Pinpoint the cell where the given text exists, returning its [X, Y] midpoint coordinate. 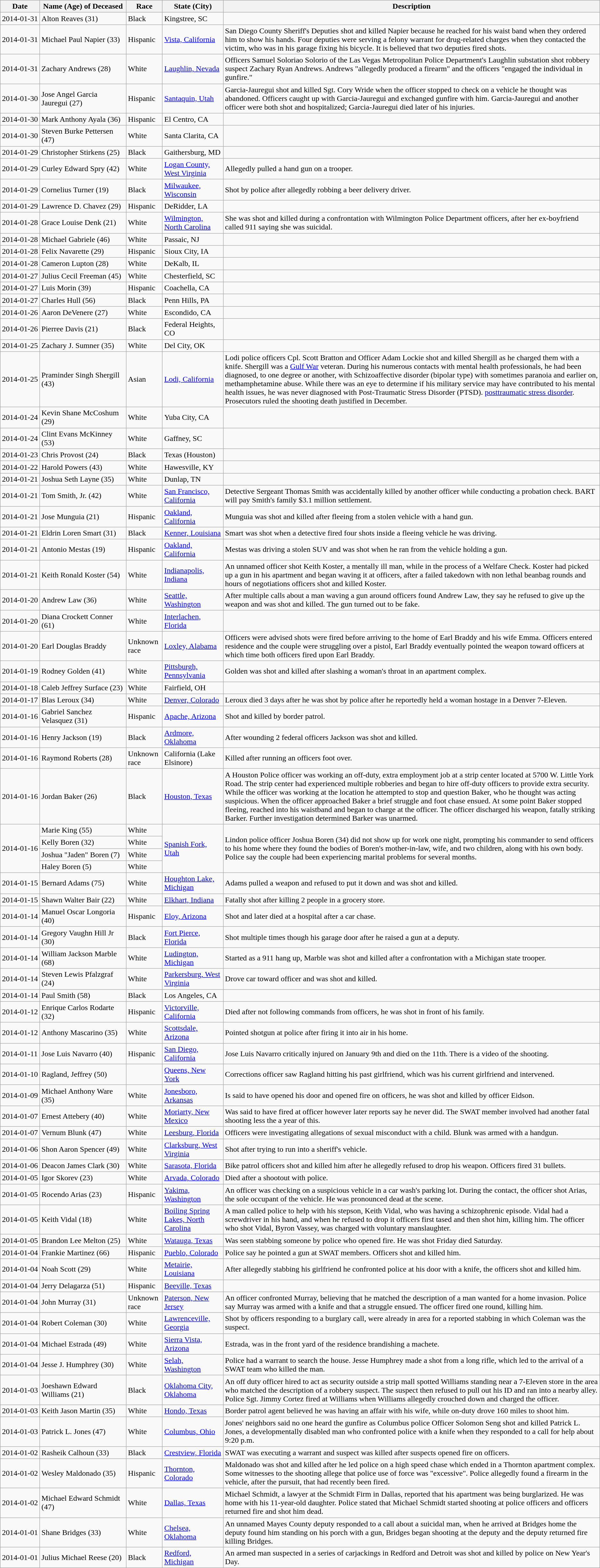
Blas Leroux (34) [83, 700]
Is said to have opened his door and opened fire on officers, he was shot and killed by officer Eidson. [412, 1095]
Wilmington, North Carolina [193, 222]
Kelly Boren (32) [83, 842]
El Centro, CA [193, 119]
Caleb Jeffrey Surface (23) [83, 688]
Penn Hills, PA [193, 300]
Rodney Golden (41) [83, 671]
Mark Anthony Ayala (36) [83, 119]
Paul Smith (58) [83, 995]
Federal Heights, CO [193, 329]
Gaithersburg, MD [193, 152]
Frankie Martinez (66) [83, 1253]
2014-01-23 [20, 455]
Thornton, Colorado [193, 1473]
Watauga, Texas [193, 1240]
She was shot and killed during a confrontation with Wilmington Police Department officers, after her ex-boyfriend called 911 saying she was suicidal. [412, 222]
Fort Pierce, Florida [193, 937]
Jerry Delagarza (51) [83, 1286]
2014-01-17 [20, 700]
Chris Provost (24) [83, 455]
Gaffney, SC [193, 438]
Indianapolis, Indiana [193, 575]
Bike patrol officers shot and killed him after he allegedly refused to drop his weapon. Officers fired 31 bullets. [412, 1166]
Julius Michael Reese (20) [83, 1557]
Corrections officer saw Ragland hitting his past girlfriend, which was his current girlfriend and intervened. [412, 1074]
Michael Estrada (49) [83, 1344]
Shawn Walter Bair (22) [83, 900]
Spanish Fork, Utah [193, 848]
Apache, Arizona [193, 717]
Coachella, CA [193, 288]
Henry Jackson (19) [83, 737]
Del City, OK [193, 345]
Curley Edward Spry (42) [83, 169]
Boiling Spring Lakes, North Carolina [193, 1220]
Aaron DeVenere (27) [83, 312]
Texas (Houston) [193, 455]
Bernard Adams (75) [83, 883]
Yakima, Washington [193, 1195]
Adams pulled a weapon and refused to put it down and was shot and killed. [412, 883]
Pueblo, Colorado [193, 1253]
Zachary J. Sumner (35) [83, 345]
Michael Edward Schmidt (47) [83, 1503]
Alton Reaves (31) [83, 19]
Leroux died 3 days after he was shot by police after he reportedly held a woman hostage in a Denver 7-Eleven. [412, 700]
Leesburg, Florida [193, 1132]
Scottsdale, Arizona [193, 1033]
Noah Scott (29) [83, 1269]
Andrew Law (36) [83, 600]
Drove car toward officer and was shot and killed. [412, 979]
Keith Ronald Koster (54) [83, 575]
Chelsea, Oklahoma [193, 1532]
Michael Paul Napier (33) [83, 39]
Dunlap, TN [193, 479]
Diana Crockett Conner (61) [83, 621]
2014-01-11 [20, 1054]
Tom Smith, Jr. (42) [83, 495]
Escondido, CA [193, 312]
An armed man suspected in a series of carjackings in Redford and Detroit was shot and killed by police on New Year's Day. [412, 1557]
Sioux City, IA [193, 252]
Grace Louise Denk (21) [83, 222]
Queens, New York [193, 1074]
Charles Hull (56) [83, 300]
Hondo, Texas [193, 1411]
Jose Munguia (21) [83, 517]
Cameron Lupton (28) [83, 264]
Marie King (55) [83, 830]
Interlachen, Florida [193, 621]
Haley Boren (5) [83, 867]
Paterson, New Jersey [193, 1302]
Kingstree, SC [193, 19]
Dallas, Texas [193, 1503]
Shot by officers responding to a burglary call, were already in area for a reported stabbing in which Coleman was the suspect. [412, 1323]
Lodi, California [193, 379]
Cornelius Turner (19) [83, 190]
Kenner, Louisiana [193, 533]
Golden was shot and killed after slashing a woman's throat in an apartment complex. [412, 671]
California (Lake Elsinore) [193, 758]
2014-01-10 [20, 1074]
Steven Burke Pettersen (47) [83, 136]
Asian [144, 379]
Joshua "Jaden" Boren (7) [83, 855]
SWAT was executing a warrant and suspect was killed after suspects opened fire on officers. [412, 1453]
Eldrin Loren Smart (31) [83, 533]
Chesterfield, SC [193, 276]
Joshua Seth Layne (35) [83, 479]
Ernest Attebery (40) [83, 1116]
Gregory Vaughn Hill Jr (30) [83, 937]
Sierra Vista, Arizona [193, 1344]
Metairie, Louisiana [193, 1269]
Passaic, NJ [193, 239]
2014-01-09 [20, 1095]
Started as a 911 hang up, Marble was shot and killed after a confrontation with a Michigan state trooper. [412, 958]
Brandon Lee Melton (25) [83, 1240]
Shon Aaron Spencer (49) [83, 1149]
Beeville, Texas [193, 1286]
Pierree Davis (21) [83, 329]
Praminder Singh Shergill (43) [83, 379]
Smart was shot when a detective fired four shots inside a fleeing vehicle he was driving. [412, 533]
2014-01-22 [20, 467]
Shot and later died at a hospital after a car chase. [412, 917]
Yuba City, CA [193, 417]
Ragland, Jeffrey (50) [83, 1074]
Seattle, Washington [193, 600]
Crestview, Florida [193, 1453]
Description [412, 6]
Oklahoma City, Oklahoma [193, 1390]
Manuel Oscar Longoria (40) [83, 917]
Patrick L. Jones (47) [83, 1431]
Logan County, West Virginia [193, 169]
Laughlin, Nevada [193, 69]
Ardmore, Oklahoma [193, 737]
DeRidder, LA [193, 206]
Hawesville, KY [193, 467]
Vernum Blunk (47) [83, 1132]
Mestas was driving a stolen SUV and was shot when he ran from the vehicle holding a gun. [412, 550]
Elkhart, Indiana [193, 900]
San Diego, California [193, 1054]
Christopher Stirkens (25) [83, 152]
Rocendo Arias (23) [83, 1195]
Jonesboro, Arkansas [193, 1095]
Name (Age) of Deceased [83, 6]
After allegedly stabbing his girlfriend he confronted police at his door with a knife, the officers shot and killed him. [412, 1269]
Pittsburgh, Pennsylvania [193, 671]
Julius Cecil Freeman (45) [83, 276]
Kevin Shane McCoshum (29) [83, 417]
Lawrence D. Chavez (29) [83, 206]
Los Angeles, CA [193, 995]
Fairfield, OH [193, 688]
Fatally shot after killing 2 people in a grocery store. [412, 900]
Felix Navarette (29) [83, 252]
2014-01-18 [20, 688]
Estrada, was in the front yard of the residence brandishing a machete. [412, 1344]
Deacon James Clark (30) [83, 1166]
Shane Bridges (33) [83, 1532]
Milwaukee, Wisconsin [193, 190]
Igor Skorev (23) [83, 1178]
Earl Douglas Braddy [83, 646]
Victorville, California [193, 1012]
Was seen stabbing someone by police who opened fire. He was shot Friday died Saturday. [412, 1240]
Robert Coleman (30) [83, 1323]
Houghton Lake, Michigan [193, 883]
Rasheik Calhoun (33) [83, 1453]
Jose Angel Garcia Jauregui (27) [83, 98]
Jose Luis Navarro critically injured on January 9th and died on the 11th. There is a video of the shooting. [412, 1054]
Police say he pointed a gun at SWAT members. Officers shot and killed him. [412, 1253]
Shot after trying to run into a sheriff's vehicle. [412, 1149]
Anthony Mascarino (35) [83, 1033]
Race [144, 6]
Santaquin, Utah [193, 98]
Jesse J. Humphrey (30) [83, 1365]
Clarksburg, West Virginia [193, 1149]
Shot by police after allegedly robbing a beer delivery driver. [412, 190]
Pointed shotgun at police after firing it into air in his home. [412, 1033]
Santa Clarita, CA [193, 136]
William Jackson Marble (68) [83, 958]
Parkersburg, West Virginia [193, 979]
Police had a warrant to search the house. Jesse Humphrey made a shot from a long rifle, which led to the arrival of a SWAT team who killed the man. [412, 1365]
2014-01-19 [20, 671]
Munguia was shot and killed after fleeing from a stolen vehicle with a hand gun. [412, 517]
Gabriel Sanchez Velasquez (31) [83, 717]
Houston, Texas [193, 796]
After wounding 2 federal officers Jackson was shot and killed. [412, 737]
Killed after running an officers foot over. [412, 758]
DeKalb, IL [193, 264]
Allegedly pulled a hand gun on a trooper. [412, 169]
Selah, Washington [193, 1365]
Jordan Baker (26) [83, 796]
Died after a shootout with police. [412, 1178]
Clint Evans McKinney (53) [83, 438]
Lawrenceville, Georgia [193, 1323]
Date [20, 6]
Keith Vidal (18) [83, 1220]
Columbus, Ohio [193, 1431]
Wesley Maldonado (35) [83, 1473]
Moriarty, New Mexico [193, 1116]
Shot and killed by border patrol. [412, 717]
Redford, Michigan [193, 1557]
Raymond Roberts (28) [83, 758]
State (City) [193, 6]
Officers were investigating allegations of sexual misconduct with a child. Blunk was armed with a handgun. [412, 1132]
Border patrol agent believed he was having an affair with his wife, while on-duty drove 160 miles to shoot him. [412, 1411]
Loxley, Alabama [193, 646]
Died after not following commands from officers, he was shot in front of his family. [412, 1012]
John Murray (31) [83, 1302]
Michael Gabriele (46) [83, 239]
Antonio Mestas (19) [83, 550]
Ludington, Michigan [193, 958]
Jose Luis Navarro (40) [83, 1054]
Denver, Colorado [193, 700]
Vista, California [193, 39]
San Francisco, California [193, 495]
Arvada, Colorado [193, 1178]
Keith Jason Martin (35) [83, 1411]
Sarasota, Florida [193, 1166]
Luis Morin (39) [83, 288]
Joeshawn Edward Williams (21) [83, 1390]
Zachary Andrews (28) [83, 69]
Michael Anthony Ware (35) [83, 1095]
Harold Powers (43) [83, 467]
Enrique Carlos Rodarte (32) [83, 1012]
Eloy, Arizona [193, 917]
Steven Lewis Pfalzgraf (24) [83, 979]
Shot multiple times though his garage door after he raised a gun at a deputy. [412, 937]
